Extract the [X, Y] coordinate from the center of the cell holding the provided text.  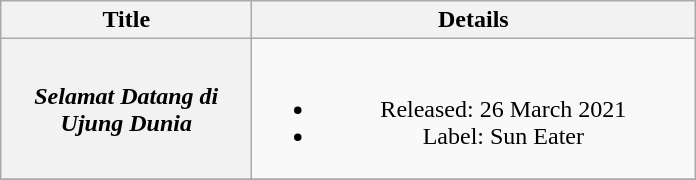
Title [126, 20]
Details [474, 20]
Selamat Datang di Ujung Dunia [126, 109]
Released: 26 March 2021Label: Sun Eater [474, 109]
